Output the [X, Y] coordinate of the center of the cell containing the given text.  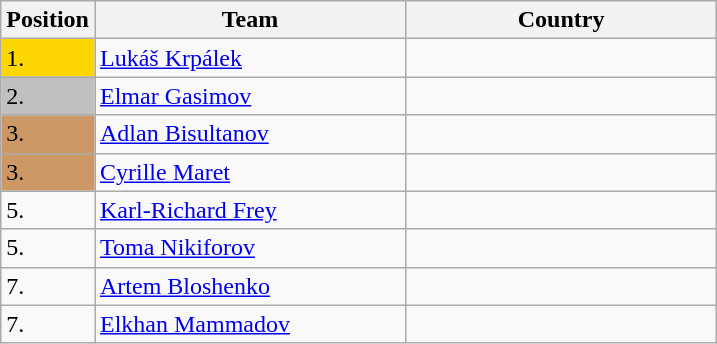
Cyrille Maret [250, 172]
2. [48, 96]
Lukáš Krpálek [250, 58]
1. [48, 58]
Country [562, 20]
Artem Bloshenko [250, 286]
Elmar Gasimov [250, 96]
Elkhan Mammadov [250, 324]
Position [48, 20]
Toma Nikiforov [250, 248]
Team [250, 20]
Karl-Richard Frey [250, 210]
Adlan Bisultanov [250, 134]
